For the text-containing cell, return its midpoint in (X, Y) coordinate format. 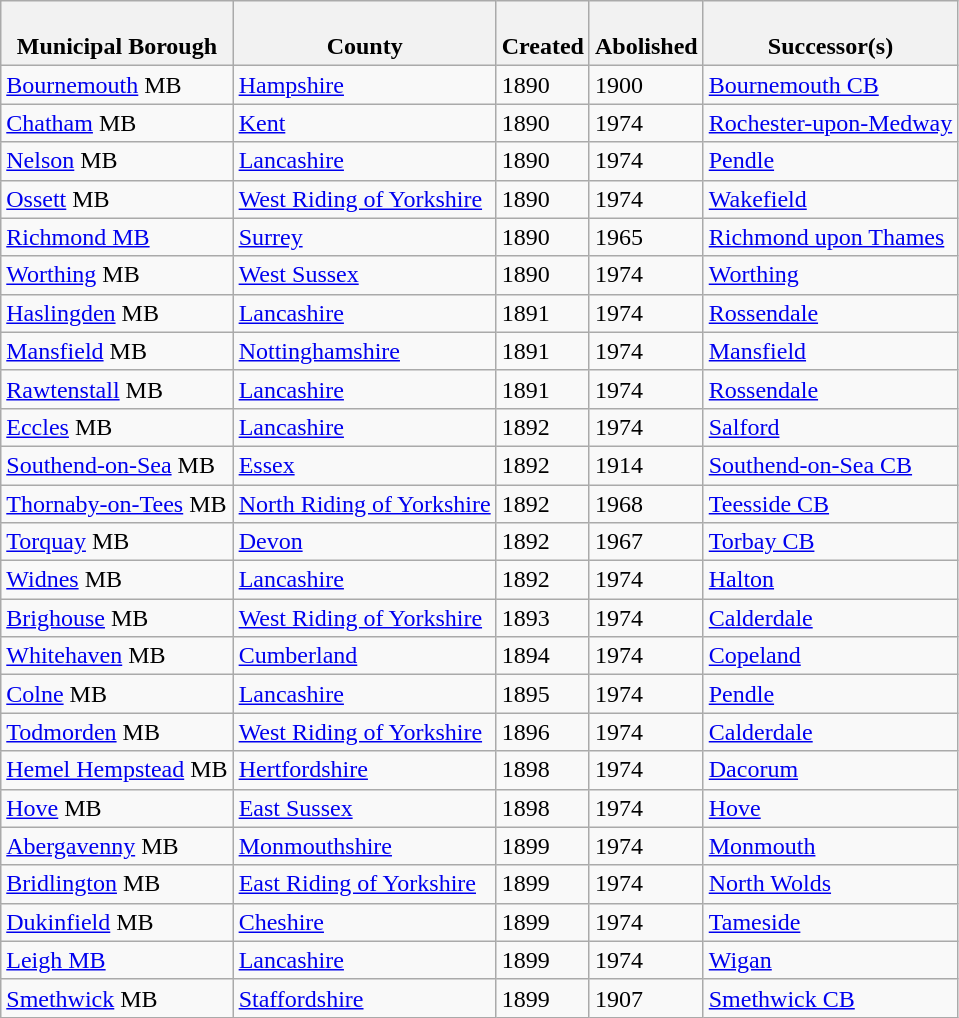
Teesside CB (830, 503)
Cumberland (364, 656)
Hove MB (117, 808)
1893 (542, 618)
Dukinfield MB (117, 922)
Essex (364, 465)
County (364, 34)
Monmouthshire (364, 846)
Devon (364, 542)
Chatham MB (117, 123)
East Sussex (364, 808)
Richmond upon Thames (830, 237)
Municipal Borough (117, 34)
Southend-on-Sea MB (117, 465)
Worthing MB (117, 275)
Bournemouth CB (830, 85)
1894 (542, 656)
Wigan (830, 960)
Eccles MB (117, 427)
1895 (542, 694)
Richmond MB (117, 237)
Hampshire (364, 85)
Created (542, 34)
Bournemouth MB (117, 85)
Haslingden MB (117, 313)
Thornaby-on-Tees MB (117, 503)
West Sussex (364, 275)
Halton (830, 580)
Dacorum (830, 770)
East Riding of Yorkshire (364, 884)
Hove (830, 808)
Hemel Hempstead MB (117, 770)
Rochester-upon-Medway (830, 123)
Worthing (830, 275)
Smethwick MB (117, 998)
1967 (646, 542)
Successor(s) (830, 34)
Monmouth (830, 846)
Wakefield (830, 199)
North Riding of Yorkshire (364, 503)
Nelson MB (117, 161)
1968 (646, 503)
Brighouse MB (117, 618)
1914 (646, 465)
Mansfield MB (117, 351)
Torquay MB (117, 542)
Hertfordshire (364, 770)
Abolished (646, 34)
Colne MB (117, 694)
Bridlington MB (117, 884)
Mansfield (830, 351)
Todmorden MB (117, 732)
Kent (364, 123)
Staffordshire (364, 998)
Southend-on-Sea CB (830, 465)
Leigh MB (117, 960)
Surrey (364, 237)
Torbay CB (830, 542)
Nottinghamshire (364, 351)
1900 (646, 85)
Salford (830, 427)
Abergavenny MB (117, 846)
Ossett MB (117, 199)
Rawtenstall MB (117, 389)
1896 (542, 732)
1965 (646, 237)
Copeland (830, 656)
Smethwick CB (830, 998)
Cheshire (364, 922)
Tameside (830, 922)
Widnes MB (117, 580)
North Wolds (830, 884)
Whitehaven MB (117, 656)
1907 (646, 998)
